Capture the cell that displays the provided text and extract its (X, Y) central coordinate. 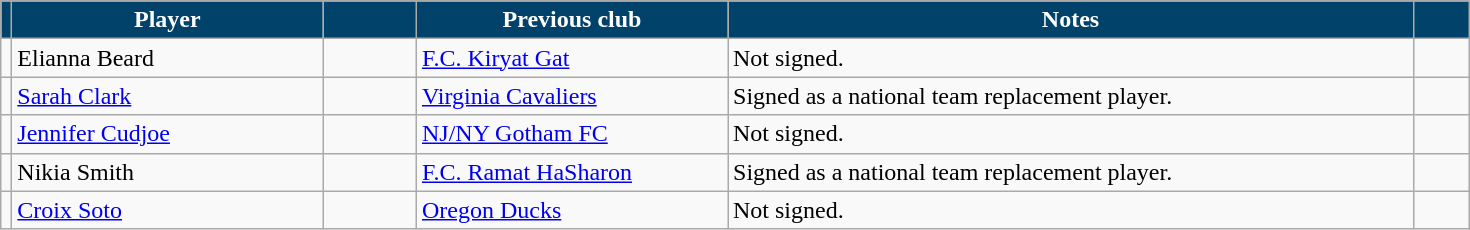
Sarah Clark (168, 96)
Elianna Beard (168, 58)
Player (168, 20)
Notes (1071, 20)
Oregon Ducks (572, 210)
Nikia Smith (168, 172)
NJ/NY Gotham FC (572, 134)
F.C. Kiryat Gat (572, 58)
Virginia Cavaliers (572, 96)
Croix Soto (168, 210)
Previous club (572, 20)
Jennifer Cudjoe (168, 134)
F.C. Ramat HaSharon (572, 172)
